From the cell containing the given text, extract its center point as [X, Y] coordinate. 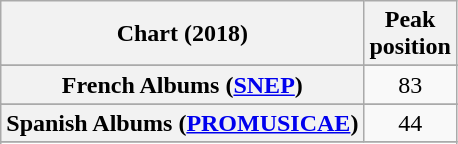
French Albums (SNEP) [182, 85]
Spanish Albums (PROMUSICAE) [182, 123]
44 [410, 123]
Peak position [410, 34]
83 [410, 85]
Chart (2018) [182, 34]
